Scan for the cell matching the given text and deliver its [X, Y] coordinate at center. 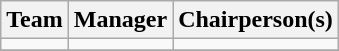
Chairperson(s) [256, 20]
Manager [120, 20]
Team [35, 20]
